Return [X, Y] of the center of cell containing provided text 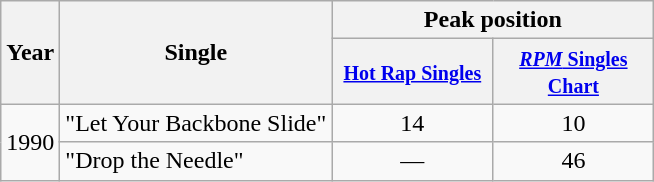
Single [196, 52]
RPM Singles Chart [574, 72]
Peak position [493, 20]
10 [574, 123]
— [412, 161]
Hot Rap Singles [412, 72]
46 [574, 161]
14 [412, 123]
"Let Your Backbone Slide" [196, 123]
Year [30, 52]
"Drop the Needle" [196, 161]
1990 [30, 142]
